Provide the (x, y) coordinate of the cell's center where the given text is located.  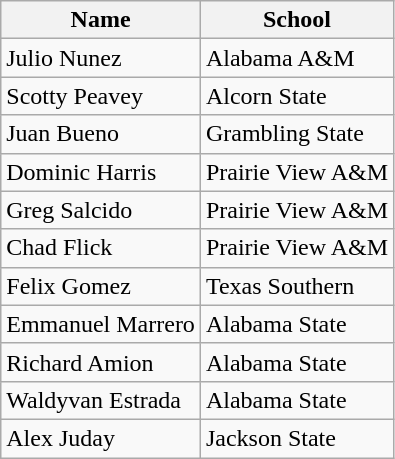
Name (101, 20)
Felix Gomez (101, 286)
Grambling State (296, 134)
Jackson State (296, 438)
Waldyvan Estrada (101, 400)
Alabama A&M (296, 58)
Emmanuel Marrero (101, 324)
Julio Nunez (101, 58)
School (296, 20)
Texas Southern (296, 286)
Scotty Peavey (101, 96)
Alex Juday (101, 438)
Greg Salcido (101, 210)
Chad Flick (101, 248)
Richard Amion (101, 362)
Juan Bueno (101, 134)
Alcorn State (296, 96)
Dominic Harris (101, 172)
